Locate the cell with the specified text and output its (x, y) center coordinate. 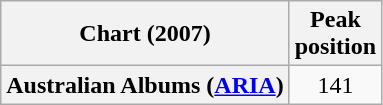
141 (335, 85)
Australian Albums (ARIA) (145, 85)
Peakposition (335, 34)
Chart (2007) (145, 34)
